Find where the given text appears and provide that cell's center as [x, y] coordinate. 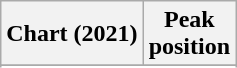
Chart (2021) [72, 34]
Peakposition [189, 34]
